Locate the cell with the specified text and output its [X, Y] center coordinate. 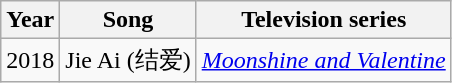
Song [128, 20]
Television series [324, 20]
Jie Ai (结爱) [128, 60]
Year [30, 20]
Moonshine and Valentine [324, 60]
2018 [30, 60]
